Output the (X, Y) coordinate of the center of the cell containing the given text.  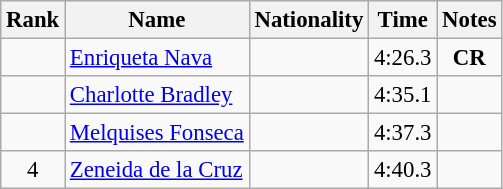
4 (33, 170)
Zeneida de la Cruz (158, 170)
Rank (33, 20)
4:40.3 (403, 170)
Charlotte Bradley (158, 95)
CR (470, 58)
Time (403, 20)
Nationality (308, 20)
4:37.3 (403, 133)
Enriqueta Nava (158, 58)
Notes (470, 20)
Name (158, 20)
4:35.1 (403, 95)
4:26.3 (403, 58)
Melquises Fonseca (158, 133)
